Detect which cell encompasses the target text, then output its (X, Y) center coordinate. 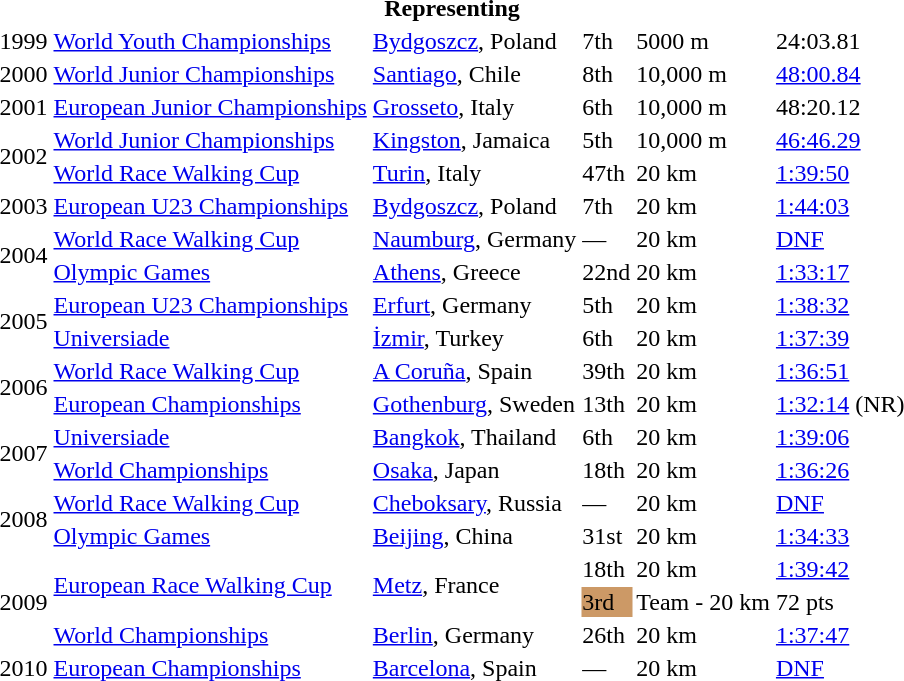
Gothenburg, Sweden (474, 404)
Kingston, Jamaica (474, 140)
5000 m (704, 41)
Santiago, Chile (474, 74)
47th (606, 173)
European Championships (210, 404)
13th (606, 404)
22nd (606, 272)
Beijing, China (474, 536)
European Race Walking Cup (210, 586)
31st (606, 536)
İzmir, Turkey (474, 338)
Team - 20 km (704, 602)
Berlin, Germany (474, 635)
World Youth Championships (210, 41)
Naumburg, Germany (474, 239)
3rd (606, 602)
8th (606, 74)
Bangkok, Thailand (474, 437)
Turin, Italy (474, 173)
39th (606, 371)
Erfurt, Germany (474, 305)
Cheboksary, Russia (474, 503)
Grosseto, Italy (474, 107)
Osaka, Japan (474, 470)
European Junior Championships (210, 107)
A Coruña, Spain (474, 371)
Metz, France (474, 586)
Athens, Greece (474, 272)
26th (606, 635)
